Search for the cell housing the specified text and yield its [X, Y] center coordinate. 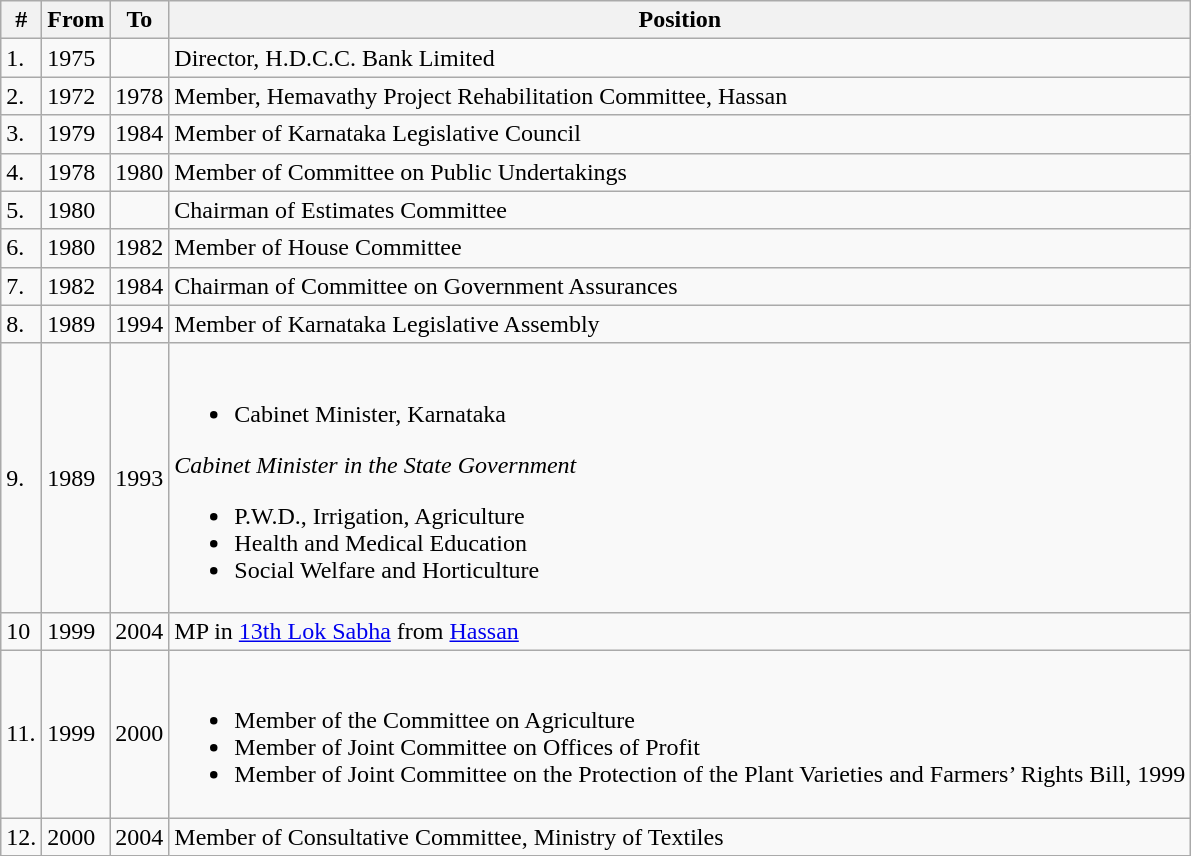
3. [22, 134]
7. [22, 286]
12. [22, 837]
1. [22, 58]
8. [22, 324]
11. [22, 734]
6. [22, 248]
Chairman of Estimates Committee [680, 210]
MP in 13th Lok Sabha from Hassan [680, 631]
4. [22, 172]
# [22, 20]
Director, H.D.C.C. Bank Limited [680, 58]
1993 [140, 478]
Chairman of Committee on Government Assurances [680, 286]
1975 [76, 58]
10 [22, 631]
Member of Consultative Committee, Ministry of Textiles [680, 837]
From [76, 20]
1972 [76, 96]
9. [22, 478]
Member, Hemavathy Project Rehabilitation Committee, Hassan [680, 96]
Member of Committee on Public Undertakings [680, 172]
Member of Karnataka Legislative Assembly [680, 324]
1994 [140, 324]
2. [22, 96]
1979 [76, 134]
Position [680, 20]
To [140, 20]
Member of Karnataka Legislative Council [680, 134]
5. [22, 210]
Member of House Committee [680, 248]
